Capture the cell that displays the provided text and extract its [x, y] central coordinate. 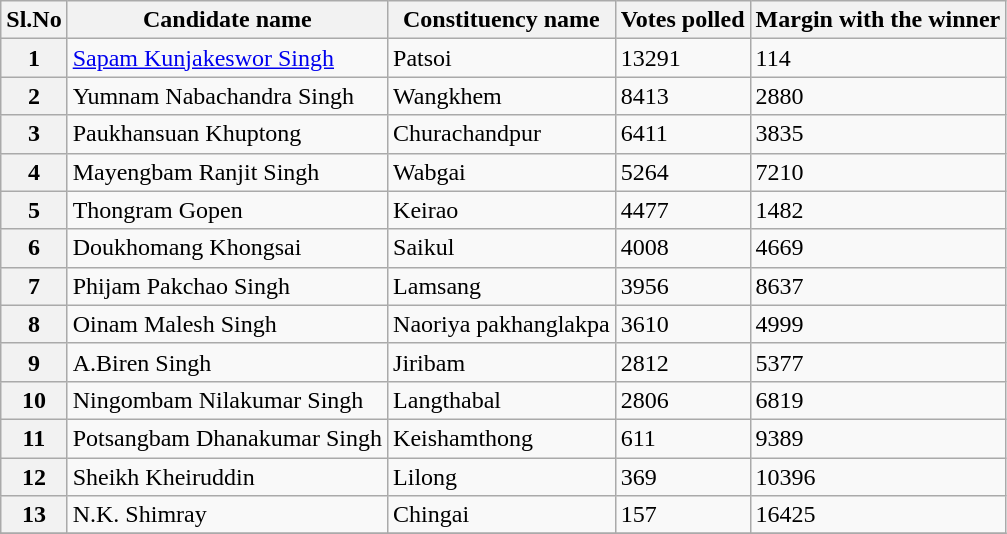
6411 [682, 134]
8 [34, 324]
Chingai [502, 515]
Lilong [502, 477]
114 [878, 58]
Langthabal [502, 400]
3956 [682, 286]
3610 [682, 324]
Saikul [502, 248]
5264 [682, 172]
157 [682, 515]
6 [34, 248]
Candidate name [227, 20]
Wangkhem [502, 96]
9 [34, 362]
Keishamthong [502, 438]
3835 [878, 134]
16425 [878, 515]
9389 [878, 438]
Patsoi [502, 58]
4999 [878, 324]
4477 [682, 210]
7210 [878, 172]
6819 [878, 400]
8637 [878, 286]
Lamsang [502, 286]
4669 [878, 248]
8413 [682, 96]
Keirao [502, 210]
1482 [878, 210]
2806 [682, 400]
Potsangbam Dhanakumar Singh [227, 438]
10 [34, 400]
Paukhansuan Khuptong [227, 134]
4 [34, 172]
5377 [878, 362]
Votes polled [682, 20]
5 [34, 210]
Doukhomang Khongsai [227, 248]
Thongram Gopen [227, 210]
Jiribam [502, 362]
12 [34, 477]
2880 [878, 96]
Phijam Pakchao Singh [227, 286]
3 [34, 134]
13 [34, 515]
Yumnam Nabachandra Singh [227, 96]
369 [682, 477]
Ningombam Nilakumar Singh [227, 400]
Margin with the winner [878, 20]
2 [34, 96]
Sapam Kunjakeswor Singh [227, 58]
Mayengbam Ranjit Singh [227, 172]
Wabgai [502, 172]
Sl.No [34, 20]
Churachandpur [502, 134]
Sheikh Kheiruddin [227, 477]
13291 [682, 58]
Constituency name [502, 20]
1 [34, 58]
2812 [682, 362]
611 [682, 438]
10396 [878, 477]
Naoriya pakhanglakpa [502, 324]
4008 [682, 248]
N.K. Shimray [227, 515]
Oinam Malesh Singh [227, 324]
A.Biren Singh [227, 362]
7 [34, 286]
11 [34, 438]
